Capture the cell that displays the provided text and extract its (x, y) central coordinate. 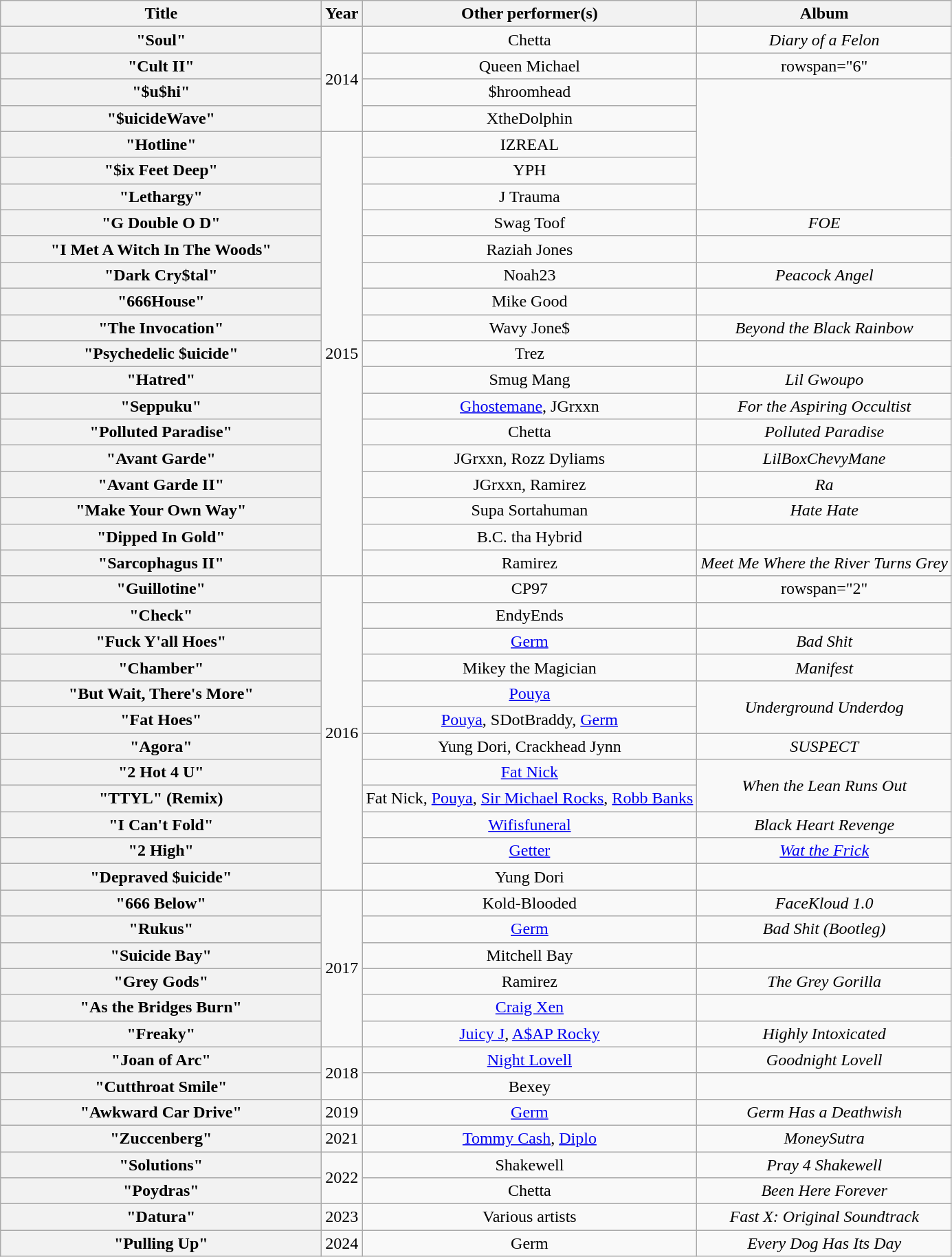
"Awkward Car Drive" (161, 1112)
Queen Michael (529, 66)
"Psychedelic $uicide" (161, 354)
Yung Dori (529, 877)
"Hotline" (161, 144)
"666House" (161, 301)
2023 (342, 1217)
Shakewell (529, 1165)
"As the Bridges Burn" (161, 1008)
Smug Mang (529, 380)
Ra (824, 485)
J Trauma (529, 197)
Goodnight Lovell (824, 1060)
"But Wait, There's More" (161, 693)
Peacock Angel (824, 275)
Fat Nick (529, 772)
Getter (529, 851)
Ghostemane, JGrxxn (529, 406)
Night Lovell (529, 1060)
Fat Nick, Pouya, Sir Michael Rocks, Robb Banks (529, 799)
"Suicide Bay" (161, 955)
"2 High" (161, 851)
Lil Gwoupo (824, 380)
"Solutions" (161, 1165)
Every Dog Has Its Day (824, 1243)
"Lethargy" (161, 197)
rowspan="2" (824, 589)
"Grey Gods" (161, 981)
rowspan="6" (824, 66)
The Grey Gorilla (824, 981)
"666 Below" (161, 903)
"Guillotine" (161, 589)
Beyond the Black Rainbow (824, 328)
JGrxxn, Rozz Dyliams (529, 458)
"Datura" (161, 1217)
When the Lean Runs Out (824, 786)
Supa Sortahuman (529, 511)
Swag Toof (529, 223)
"Fat Hoes" (161, 720)
"Chamber" (161, 667)
"Pulling Up" (161, 1243)
"Avant Garde" (161, 458)
$hroomhead (529, 92)
FaceKloud 1.0 (824, 903)
IZREAL (529, 144)
LilBoxChevyMane (824, 458)
Noah23 (529, 275)
Germ Has a Deathwish (824, 1112)
FOE (824, 223)
Hate Hate (824, 511)
"Joan of Arc" (161, 1060)
"G Double O D" (161, 223)
2021 (342, 1138)
Kold-Blooded (529, 903)
"Cult II" (161, 66)
"Check" (161, 615)
XtheDolphin (529, 118)
Title (161, 14)
Tommy Cash, Diplo (529, 1138)
Polluted Paradise (824, 432)
Meet Me Where the River Turns Grey (824, 563)
Bad Shit (824, 641)
Bad Shit (Bootleg) (824, 929)
EndyEnds (529, 615)
Other performer(s) (529, 14)
Raziah Jones (529, 249)
Manifest (824, 667)
"$u$hi" (161, 92)
Pouya, SDotBraddy, Germ (529, 720)
"$uicideWave" (161, 118)
Bexey (529, 1086)
2024 (342, 1243)
Underground Underdog (824, 707)
"Polluted Paradise" (161, 432)
"Depraved $uicide" (161, 877)
Mikey the Magician (529, 667)
"Agora" (161, 746)
"Make Your Own Way" (161, 511)
Wat the Frick (824, 851)
2019 (342, 1112)
Various artists (529, 1217)
"Rukus" (161, 929)
2016 (342, 733)
"Hatred" (161, 380)
"Seppuku" (161, 406)
2022 (342, 1178)
Pray 4 Shakewell (824, 1165)
Wavy Jone$ (529, 328)
JGrxxn, Ramirez (529, 485)
"TTYL" (Remix) (161, 799)
B.C. tha Hybrid (529, 537)
"Dipped In Gold" (161, 537)
2018 (342, 1073)
Pouya (529, 693)
2014 (342, 79)
"Avant Garde II" (161, 485)
"The Invocation" (161, 328)
MoneySutra (824, 1138)
Highly Intoxicated (824, 1034)
"2 Hot 4 U" (161, 772)
CP97 (529, 589)
Fast X: Original Soundtrack (824, 1217)
"I Met A Witch In The Woods" (161, 249)
Mike Good (529, 301)
Wifisfuneral (529, 825)
"Fuck Y'all Hoes" (161, 641)
2017 (342, 968)
"Soul" (161, 40)
Been Here Forever (824, 1191)
Black Heart Revenge (824, 825)
"Sarcophagus II" (161, 563)
"Poydras" (161, 1191)
Album (824, 14)
Trez (529, 354)
Diary of a Felon (824, 40)
"Zuccenberg" (161, 1138)
For the Aspiring Occultist (824, 406)
"$ix Feet Deep" (161, 170)
"Cutthroat Smile" (161, 1086)
"Dark Cry$tal" (161, 275)
Mitchell Bay (529, 955)
Craig Xen (529, 1008)
SUSPECT (824, 746)
Juicy J, A$AP Rocky (529, 1034)
2015 (342, 353)
Yung Dori, Crackhead Jynn (529, 746)
"I Can't Fold" (161, 825)
Year (342, 14)
YPH (529, 170)
"Freaky" (161, 1034)
